Find where the given text appears and provide that cell's center as [x, y] coordinate. 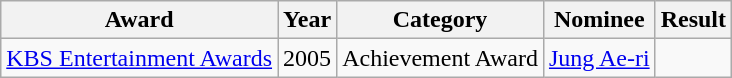
Result [693, 20]
Award [140, 20]
Category [440, 20]
KBS Entertainment Awards [140, 58]
Jung Ae-ri [599, 58]
2005 [308, 58]
Achievement Award [440, 58]
Year [308, 20]
Nominee [599, 20]
